Pinpoint the cell where the given text exists, returning its (X, Y) midpoint coordinate. 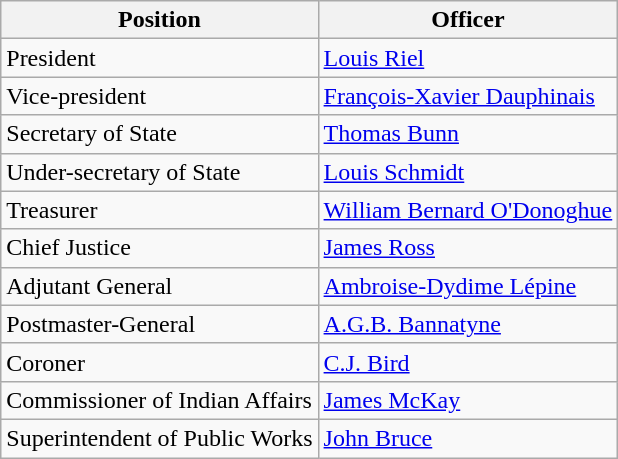
John Bruce (468, 438)
James Ross (468, 248)
Louis Schmidt (468, 172)
Louis Riel (468, 58)
Coroner (160, 362)
Adjutant General (160, 286)
A.G.B. Bannatyne (468, 324)
Position (160, 20)
C.J. Bird (468, 362)
Chief Justice (160, 248)
William Bernard O'Donoghue (468, 210)
Superintendent of Public Works (160, 438)
Officer (468, 20)
James McKay (468, 400)
Vice-president (160, 96)
Treasurer (160, 210)
Postmaster-General (160, 324)
Commissioner of Indian Affairs (160, 400)
Under-secretary of State (160, 172)
Secretary of State (160, 134)
President (160, 58)
Thomas Bunn (468, 134)
François-Xavier Dauphinais (468, 96)
Ambroise-Dydime Lépine (468, 286)
